For the text-containing cell, return its midpoint in [x, y] coordinate format. 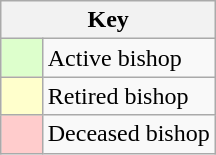
Deceased bishop [128, 134]
Retired bishop [128, 96]
Active bishop [128, 58]
Key [108, 20]
